Scan for the cell matching the given text and deliver its (x, y) coordinate at center. 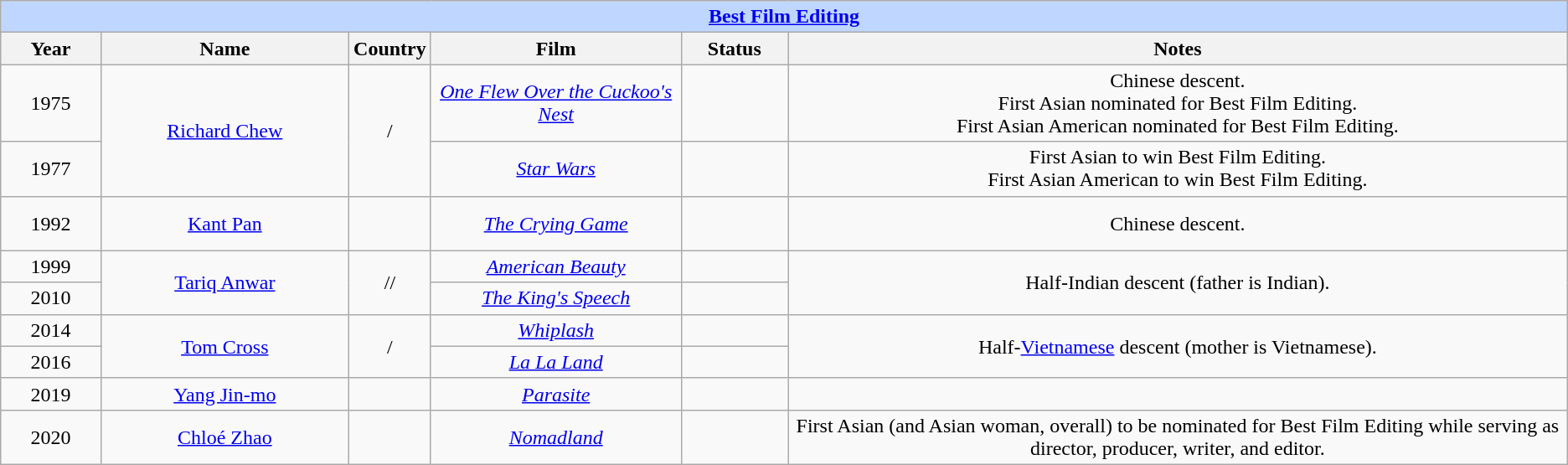
Parasite (556, 394)
La La Land (556, 362)
Year (50, 49)
Yang Jin-mo (224, 394)
1975 (50, 103)
Star Wars (556, 169)
The Crying Game (556, 223)
Tom Cross (224, 346)
2020 (50, 437)
Chinese descent. (1178, 223)
Kant Pan (224, 223)
Chloé Zhao (224, 437)
Name (224, 49)
1992 (50, 223)
Film (556, 49)
First Asian (and Asian woman, overall) to be nominated for Best Film Editing while serving as director, producer, writer, and editor. (1178, 437)
First Asian to win Best Film Editing.First Asian American to win Best Film Editing. (1178, 169)
Notes (1178, 49)
Status (734, 49)
1977 (50, 169)
1999 (50, 266)
// (390, 282)
Richard Chew (224, 131)
Half-Indian descent (father is Indian). (1178, 282)
Country (390, 49)
Half-Vietnamese descent (mother is Vietnamese). (1178, 346)
2019 (50, 394)
One Flew Over the Cuckoo's Nest (556, 103)
2014 (50, 330)
Whiplash (556, 330)
Tariq Anwar (224, 282)
American Beauty (556, 266)
Chinese descent.First Asian nominated for Best Film Editing.First Asian American nominated for Best Film Editing. (1178, 103)
2010 (50, 298)
2016 (50, 362)
Nomadland (556, 437)
Best Film Editing (784, 17)
The King's Speech (556, 298)
